Locate the cell with the specified text and output its (X, Y) center coordinate. 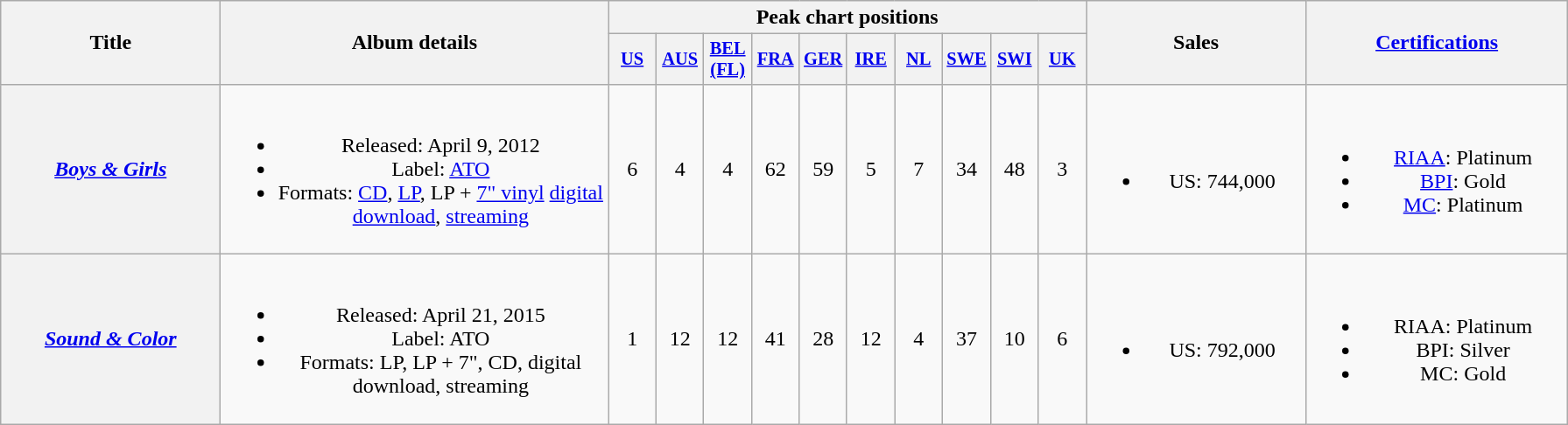
48 (1014, 169)
Sales (1196, 43)
SWI (1014, 59)
US: 792,000 (1196, 339)
AUS (679, 59)
34 (967, 169)
Certifications (1438, 43)
37 (967, 339)
28 (823, 339)
BEL(FL) (728, 59)
5 (870, 169)
IRE (870, 59)
Title (110, 43)
NL (919, 59)
US: 744,000 (1196, 169)
Released: April 9, 2012Label: ATOFormats: CD, LP, LP + 7" vinyl digital download, streaming (415, 169)
41 (776, 339)
UK (1063, 59)
Album details (415, 43)
Sound & Color (110, 339)
Boys & Girls (110, 169)
59 (823, 169)
RIAA: PlatinumBPI: GoldMC: Platinum (1438, 169)
1 (632, 339)
7 (919, 169)
62 (776, 169)
GER (823, 59)
SWE (967, 59)
Released: April 21, 2015Label: ATOFormats: LP, LP + 7", CD, digital download, streaming (415, 339)
US (632, 59)
Peak chart positions (847, 17)
3 (1063, 169)
10 (1014, 339)
RIAA: PlatinumBPI: SilverMC: Gold (1438, 339)
FRA (776, 59)
